Return the (X, Y) coordinate for the center point of the cell that contains the specified text.  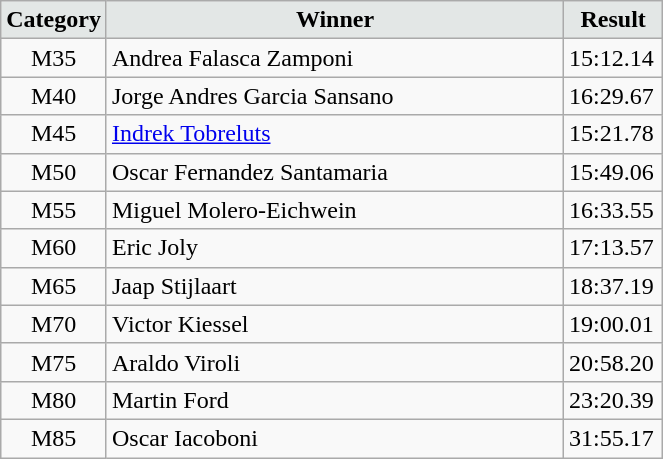
M70 (54, 324)
23:20.39 (614, 400)
M40 (54, 96)
15:12.14 (614, 58)
31:55.17 (614, 438)
Category (54, 20)
20:58.20 (614, 362)
M35 (54, 58)
M65 (54, 286)
Victor Kiessel (334, 324)
15:21.78 (614, 134)
Indrek Tobreluts (334, 134)
16:33.55 (614, 210)
M50 (54, 172)
15:49.06 (614, 172)
Miguel Molero-Eichwein (334, 210)
Jorge Andres Garcia Sansano (334, 96)
M80 (54, 400)
16:29.67 (614, 96)
Result (614, 20)
Oscar Fernandez Santamaria (334, 172)
M60 (54, 248)
Eric Joly (334, 248)
17:13.57 (614, 248)
Oscar Iacoboni (334, 438)
Jaap Stijlaart (334, 286)
Winner (334, 20)
M75 (54, 362)
18:37.19 (614, 286)
M55 (54, 210)
Andrea Falasca Zamponi (334, 58)
Martin Ford (334, 400)
M45 (54, 134)
19:00.01 (614, 324)
M85 (54, 438)
Araldo Viroli (334, 362)
